Identify which cell holds the provided text, then report its (x, y) central coordinate. 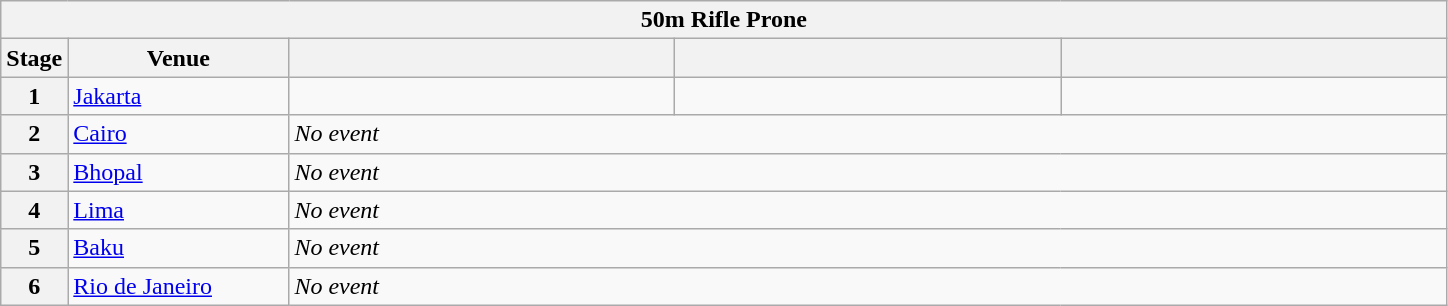
Venue (178, 58)
2 (34, 134)
50m Rifle Prone (724, 20)
Baku (178, 248)
6 (34, 286)
5 (34, 248)
Rio de Janeiro (178, 286)
Stage (34, 58)
3 (34, 172)
Jakarta (178, 96)
Cairo (178, 134)
Bhopal (178, 172)
Lima (178, 210)
1 (34, 96)
4 (34, 210)
